Find where the given text appears and provide that cell's center as (X, Y) coordinate. 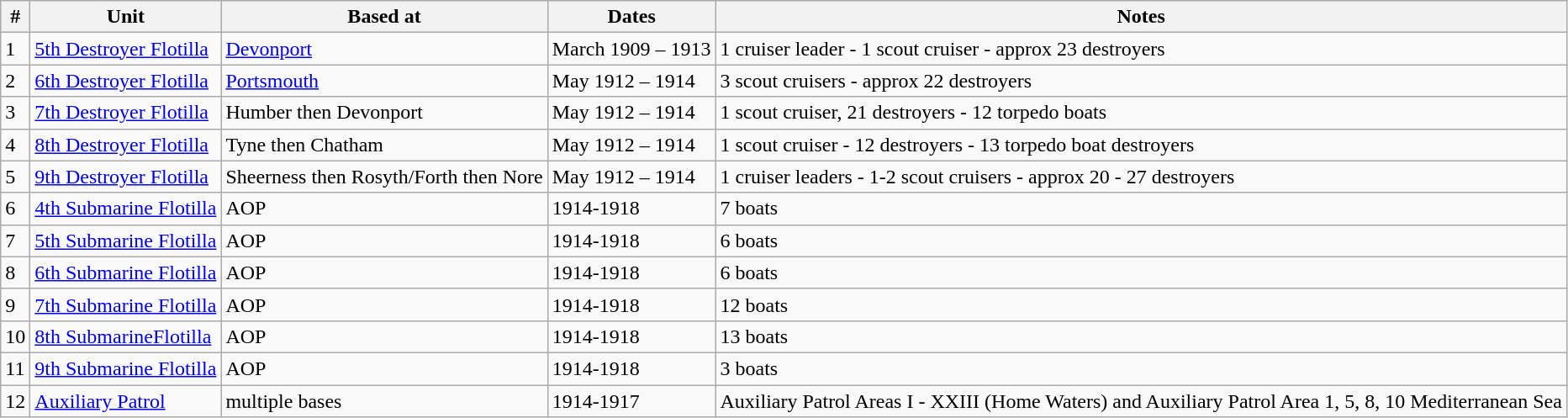
Notes (1141, 17)
Based at (384, 17)
4th Submarine Flotilla (126, 209)
8th SubmarineFlotilla (126, 336)
4 (15, 145)
multiple bases (384, 401)
Dates (631, 17)
Auxiliary Patrol Areas I - XXIII (Home Waters) and Auxiliary Patrol Area 1, 5, 8, 10 Mediterranean Sea (1141, 401)
8 (15, 272)
8th Destroyer Flotilla (126, 145)
6 (15, 209)
7th Submarine Flotilla (126, 304)
11 (15, 368)
12 (15, 401)
5th Submarine Flotilla (126, 241)
6th Destroyer Flotilla (126, 81)
5th Destroyer Flotilla (126, 49)
3 scout cruisers - approx 22 destroyers (1141, 81)
Portsmouth (384, 81)
10 (15, 336)
1 (15, 49)
12 boats (1141, 304)
3 (15, 113)
Humber then Devonport (384, 113)
Devonport (384, 49)
Auxiliary Patrol (126, 401)
3 boats (1141, 368)
2 (15, 81)
5 (15, 177)
Tyne then Chatham (384, 145)
6th Submarine Flotilla (126, 272)
7 (15, 241)
7th Destroyer Flotilla (126, 113)
Unit (126, 17)
1914-1917 (631, 401)
9 (15, 304)
1 scout cruiser - 12 destroyers - 13 torpedo boat destroyers (1141, 145)
7 boats (1141, 209)
9th Submarine Flotilla (126, 368)
March 1909 – 1913 (631, 49)
1 cruiser leader - 1 scout cruiser - approx 23 destroyers (1141, 49)
Sheerness then Rosyth/Forth then Nore (384, 177)
1 scout cruiser, 21 destroyers - 12 torpedo boats (1141, 113)
13 boats (1141, 336)
9th Destroyer Flotilla (126, 177)
1 cruiser leaders - 1-2 scout cruisers - approx 20 - 27 destroyers (1141, 177)
# (15, 17)
